Capture the cell that displays the provided text and extract its [X, Y] central coordinate. 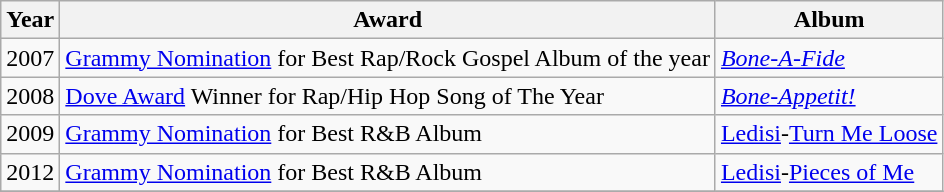
Ledisi-Pieces of Me [829, 172]
Album [829, 20]
Bone-Appetit! [829, 96]
2007 [30, 58]
Dove Award Winner for Rap/Hip Hop Song of The Year [388, 96]
Ledisi-Turn Me Loose [829, 134]
Grammy Nomination for Best Rap/Rock Gospel Album of the year [388, 58]
2012 [30, 172]
Bone-A-Fide [829, 58]
2008 [30, 96]
Year [30, 20]
Award [388, 20]
2009 [30, 134]
